Extract the [X, Y] coordinate from the center of the cell holding the provided text.  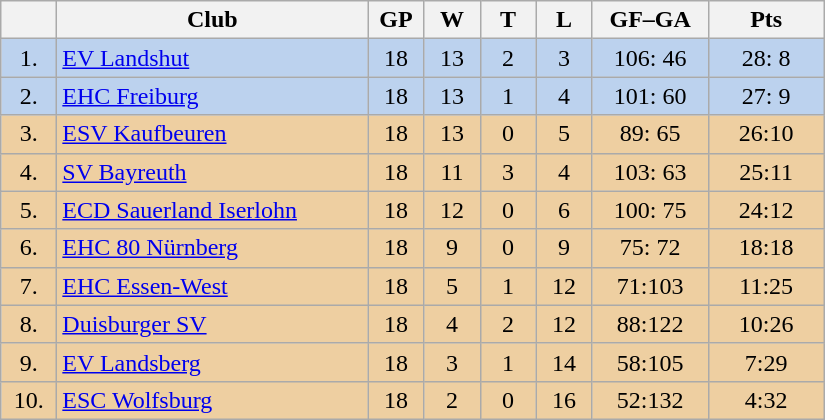
10. [29, 400]
GP [396, 20]
Pts [766, 20]
ESC Wolfsburg [212, 400]
EHC 80 Nürnberg [212, 248]
100: 75 [650, 210]
103: 63 [650, 172]
6. [29, 248]
EV Landsberg [212, 362]
26:10 [766, 134]
8. [29, 324]
7. [29, 286]
Club [212, 20]
16 [564, 400]
52:132 [650, 400]
25:11 [766, 172]
88:122 [650, 324]
89: 65 [650, 134]
5. [29, 210]
7:29 [766, 362]
2. [29, 96]
11 [452, 172]
27: 9 [766, 96]
W [452, 20]
SV Bayreuth [212, 172]
3. [29, 134]
4:32 [766, 400]
1. [29, 58]
18:18 [766, 248]
24:12 [766, 210]
101: 60 [650, 96]
EV Landshut [212, 58]
EHC Freiburg [212, 96]
T [508, 20]
106: 46 [650, 58]
71:103 [650, 286]
L [564, 20]
4. [29, 172]
75: 72 [650, 248]
ECD Sauerland Iserlohn [212, 210]
GF–GA [650, 20]
6 [564, 210]
EHC Essen-West [212, 286]
9. [29, 362]
14 [564, 362]
11:25 [766, 286]
10:26 [766, 324]
58:105 [650, 362]
ESV Kaufbeuren [212, 134]
Duisburger SV [212, 324]
28: 8 [766, 58]
